Return the (X, Y) coordinate for the center point of the cell that contains the specified text.  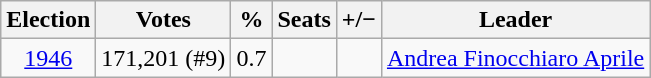
Andrea Finocchiaro Aprile (515, 58)
1946 (48, 58)
+/− (358, 20)
Seats (304, 20)
Votes (164, 20)
Election (48, 20)
% (252, 20)
Leader (515, 20)
171,201 (#9) (164, 58)
0.7 (252, 58)
